Extract the [x, y] coordinate from the center of the cell holding the provided text.  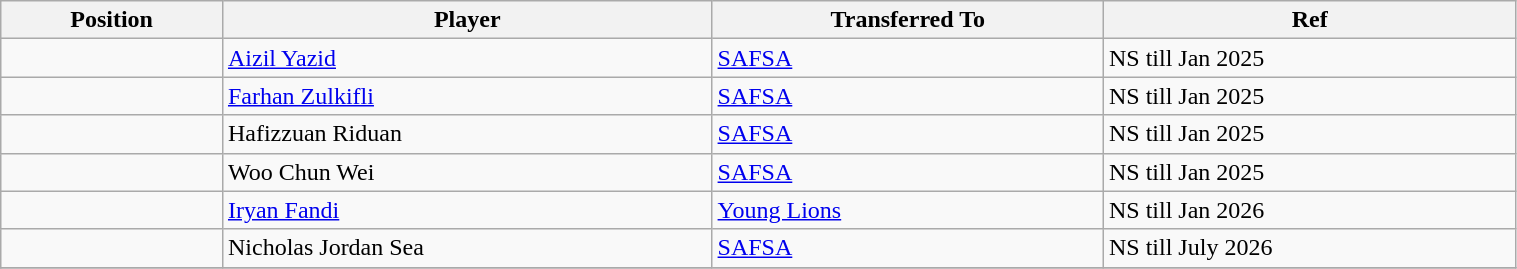
NS till July 2026 [1310, 248]
NS till Jan 2026 [1310, 210]
Farhan Zulkifli [467, 96]
Woo Chun Wei [467, 172]
Iryan Fandi [467, 210]
Young Lions [908, 210]
Position [112, 20]
Hafizzuan Riduan [467, 134]
Player [467, 20]
Ref [1310, 20]
Aizil Yazid [467, 58]
Nicholas Jordan Sea [467, 248]
Transferred To [908, 20]
